Determine the [x, y] coordinate at the center of the cell enclosing the given text.  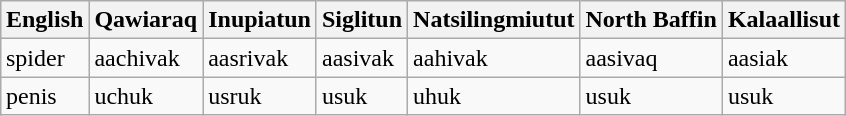
Siglitun [362, 20]
spider [44, 58]
penis [44, 96]
aasivaq [651, 58]
aachivak [146, 58]
usruk [260, 96]
aasivak [362, 58]
aasiak [784, 58]
uhuk [494, 96]
Qawiaraq [146, 20]
aahivak [494, 58]
North Baffin [651, 20]
Inupiatun [260, 20]
uchuk [146, 96]
English [44, 20]
Natsilingmiutut [494, 20]
aasrivak [260, 58]
Kalaallisut [784, 20]
